Return (x, y) of the center of cell containing provided text 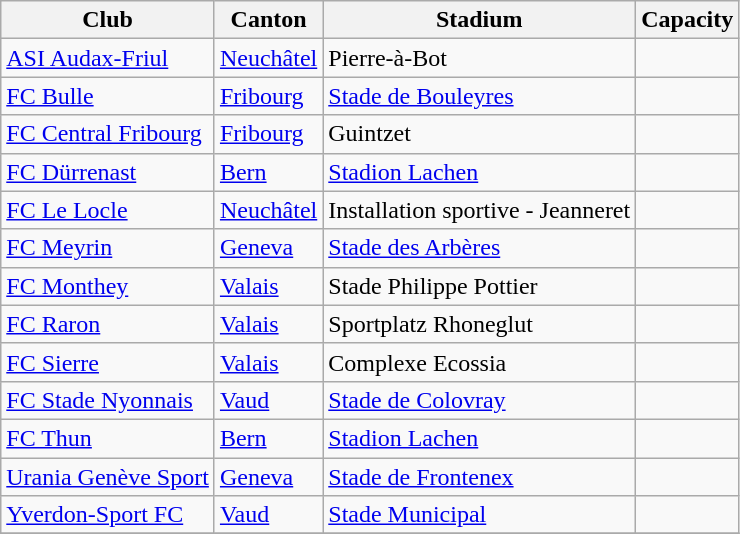
Canton (268, 20)
Installation sportive - Jeanneret (480, 210)
Stade des Arbères (480, 248)
FC Monthey (108, 286)
Yverdon-Sport FC (108, 515)
Stade Municipal (480, 515)
Stade de Bouleyres (480, 96)
FC Raron (108, 324)
Stade Philippe Pottier (480, 286)
Guintzet (480, 134)
FC Dürrenast (108, 172)
Stade de Frontenex (480, 477)
FC Thun (108, 438)
FC Stade Nyonnais (108, 400)
Urania Genève Sport (108, 477)
FC Central Fribourg (108, 134)
FC Meyrin (108, 248)
Stadium (480, 20)
Stade de Colovray (480, 400)
ASI Audax-Friul (108, 58)
Capacity (688, 20)
Pierre-à-Bot (480, 58)
Sportplatz Rhoneglut (480, 324)
FC Sierre (108, 362)
Club (108, 20)
FC Le Locle (108, 210)
Complexe Ecossia (480, 362)
FC Bulle (108, 96)
